Detect which cell encompasses the target text, then output its (X, Y) center coordinate. 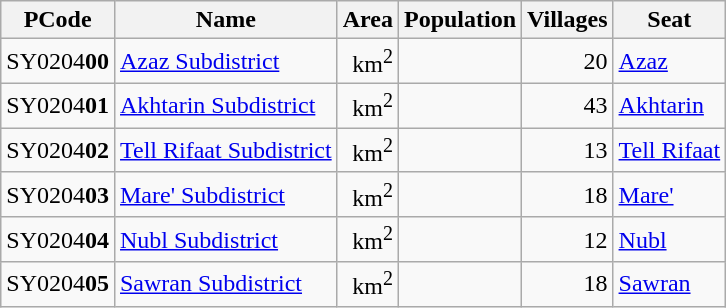
PCode (58, 20)
Mare' Subdistrict (226, 194)
Mare' (670, 194)
20 (568, 62)
43 (568, 106)
SY020404 (58, 240)
Nubl Subdistrict (226, 240)
SY020403 (58, 194)
Sawran (670, 284)
SY020402 (58, 150)
Population (460, 20)
Akhtarin (670, 106)
Seat (670, 20)
Area (368, 20)
Sawran Subdistrict (226, 284)
Azaz (670, 62)
Nubl (670, 240)
Azaz Subdistrict (226, 62)
Name (226, 20)
SY020400 (58, 62)
Akhtarin Subdistrict (226, 106)
Villages (568, 20)
Tell Rifaat Subdistrict (226, 150)
SY020401 (58, 106)
13 (568, 150)
SY020405 (58, 284)
12 (568, 240)
Tell Rifaat (670, 150)
